Pinpoint the cell where the given text exists, returning its [X, Y] midpoint coordinate. 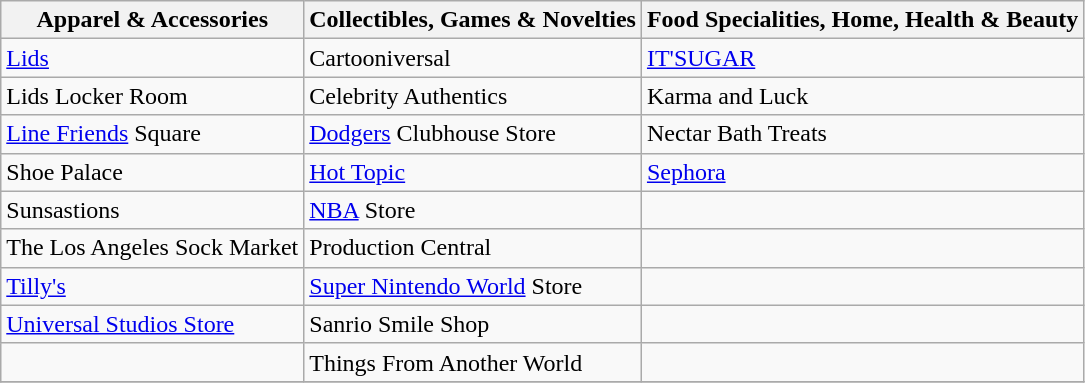
Shoe Palace [152, 172]
Food Specialities, Home, Health & Beauty [862, 20]
Universal Studios Store [152, 324]
Production Central [473, 248]
Line Friends Square [152, 134]
NBA Store [473, 210]
Cartooniversal [473, 58]
IT'SUGAR [862, 58]
Hot Topic [473, 172]
Super Nintendo World Store [473, 286]
Lids Locker Room [152, 96]
Tilly's [152, 286]
Sanrio Smile Shop [473, 324]
Apparel & Accessories [152, 20]
The Los Angeles Sock Market [152, 248]
Karma and Luck [862, 96]
Sunsastions [152, 210]
Dodgers Clubhouse Store [473, 134]
Celebrity Authentics [473, 96]
Lids [152, 58]
Nectar Bath Treats [862, 134]
Things From Another World [473, 362]
Sephora [862, 172]
Collectibles, Games & Novelties [473, 20]
